Output the (X, Y) coordinate of the center of the cell containing the given text.  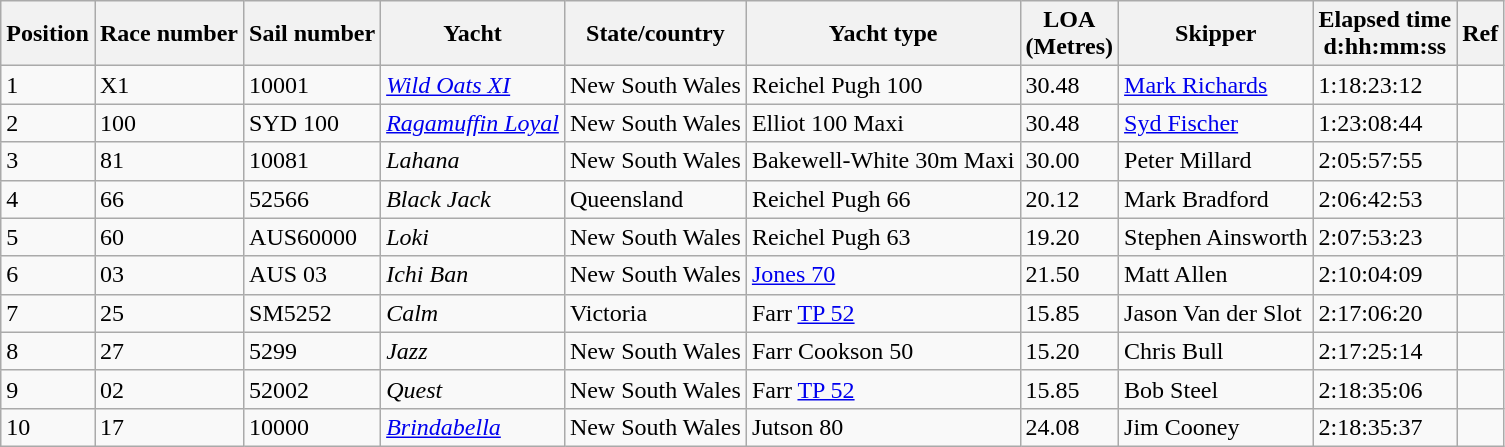
SYD 100 (312, 123)
Bob Steel (1216, 389)
24.08 (1070, 427)
03 (168, 275)
Queensland (655, 199)
Peter Millard (1216, 161)
Farr Cookson 50 (883, 351)
02 (168, 389)
Elliot 100 Maxi (883, 123)
1:18:23:12 (1385, 85)
2:17:25:14 (1385, 351)
25 (168, 313)
15.20 (1070, 351)
81 (168, 161)
20.12 (1070, 199)
Chris Bull (1216, 351)
Jazz (473, 351)
State/country (655, 34)
10081 (312, 161)
8 (48, 351)
X1 (168, 85)
10000 (312, 427)
2:18:35:06 (1385, 389)
10001 (312, 85)
Quest (473, 389)
SM5252 (312, 313)
Loki (473, 237)
2:06:42:53 (1385, 199)
Mark Richards (1216, 85)
LOA (Metres) (1070, 34)
10 (48, 427)
2:18:35:37 (1385, 427)
Ragamuffin Loyal (473, 123)
Syd Fischer (1216, 123)
AUS60000 (312, 237)
60 (168, 237)
Stephen Ainsworth (1216, 237)
2:17:06:20 (1385, 313)
19.20 (1070, 237)
Bakewell-White 30m Maxi (883, 161)
21.50 (1070, 275)
Race number (168, 34)
Jim Cooney (1216, 427)
30.00 (1070, 161)
Jones 70 (883, 275)
5299 (312, 351)
Lahana (473, 161)
Reichel Pugh 66 (883, 199)
Sail number (312, 34)
Black Jack (473, 199)
Yacht type (883, 34)
Victoria (655, 313)
Ichi Ban (473, 275)
2:10:04:09 (1385, 275)
Skipper (1216, 34)
52566 (312, 199)
5 (48, 237)
Jason Van der Slot (1216, 313)
66 (168, 199)
Calm (473, 313)
2 (48, 123)
9 (48, 389)
Matt Allen (1216, 275)
Wild Oats XI (473, 85)
Ref (1480, 34)
Mark Bradford (1216, 199)
Brindabella (473, 427)
Elapsed time d:hh:mm:ss (1385, 34)
27 (168, 351)
AUS 03 (312, 275)
6 (48, 275)
3 (48, 161)
52002 (312, 389)
100 (168, 123)
Reichel Pugh 63 (883, 237)
7 (48, 313)
17 (168, 427)
2:07:53:23 (1385, 237)
2:05:57:55 (1385, 161)
Position (48, 34)
Yacht (473, 34)
4 (48, 199)
1 (48, 85)
Jutson 80 (883, 427)
Reichel Pugh 100 (883, 85)
1:23:08:44 (1385, 123)
